Detect which cell encompasses the target text, then output its [X, Y] center coordinate. 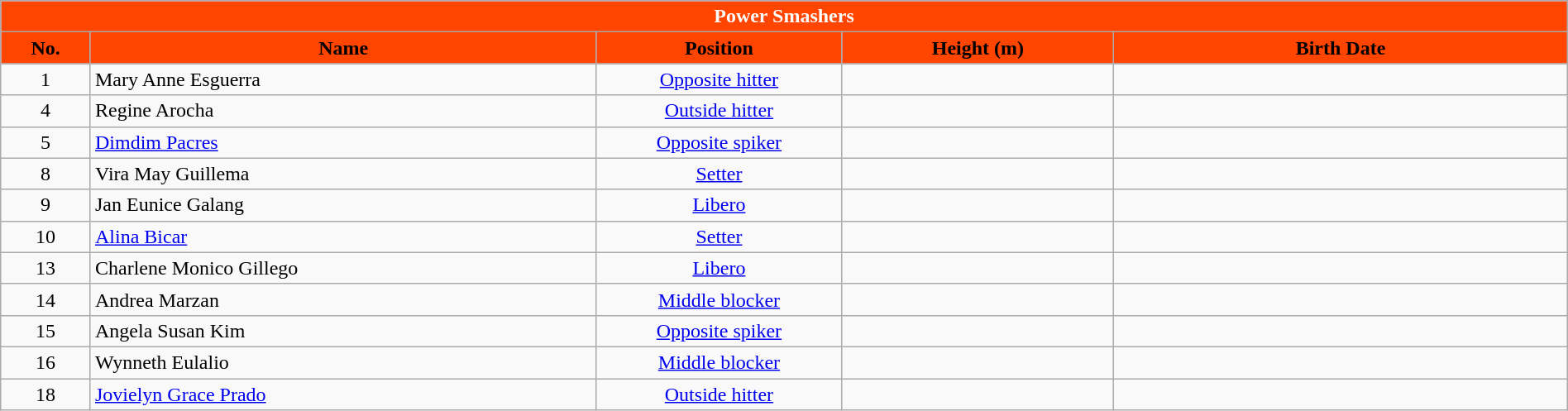
Alina Bicar [342, 237]
13 [46, 268]
5 [46, 142]
Position [719, 48]
Height (m) [978, 48]
Andrea Marzan [342, 299]
16 [46, 362]
10 [46, 237]
Power Smashers [784, 17]
Angela Susan Kim [342, 331]
8 [46, 174]
No. [46, 48]
Dimdim Pacres [342, 142]
Mary Anne Esguerra [342, 79]
4 [46, 111]
18 [46, 394]
9 [46, 205]
Name [342, 48]
Opposite hitter [719, 79]
14 [46, 299]
Birth Date [1341, 48]
1 [46, 79]
Wynneth Eulalio [342, 362]
Vira May Guillema [342, 174]
Jan Eunice Galang [342, 205]
Regine Arocha [342, 111]
Charlene Monico Gillego [342, 268]
15 [46, 331]
Jovielyn Grace Prado [342, 394]
